Pinpoint the cell where the given text exists, returning its [x, y] midpoint coordinate. 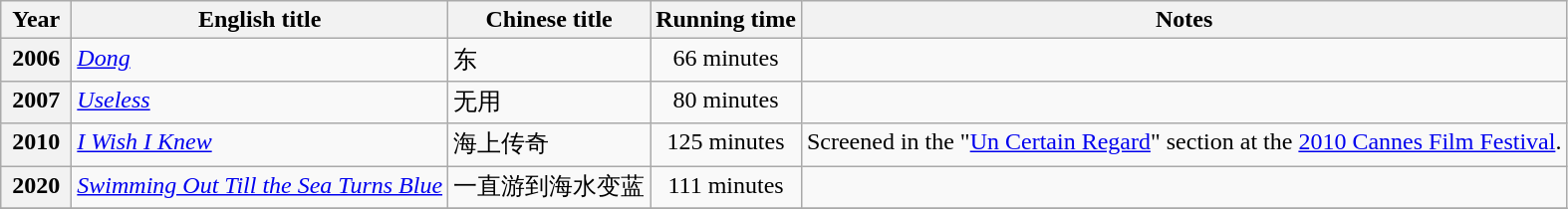
I Wish I Knew [260, 145]
Chinese title [550, 20]
2006 [36, 60]
Year [36, 20]
111 minutes [726, 187]
66 minutes [726, 60]
无用 [550, 102]
80 minutes [726, 102]
Dong [260, 60]
海上传奇 [550, 145]
125 minutes [726, 145]
Notes [1183, 20]
Running time [726, 20]
东 [550, 60]
Screened in the "Un Certain Regard" section at the 2010 Cannes Film Festival. [1183, 145]
2020 [36, 187]
Useless [260, 102]
English title [260, 20]
一直游到海水变蓝 [550, 187]
2007 [36, 102]
Swimming Out Till the Sea Turns Blue [260, 187]
2010 [36, 145]
